Capture the cell that displays the provided text and extract its (X, Y) central coordinate. 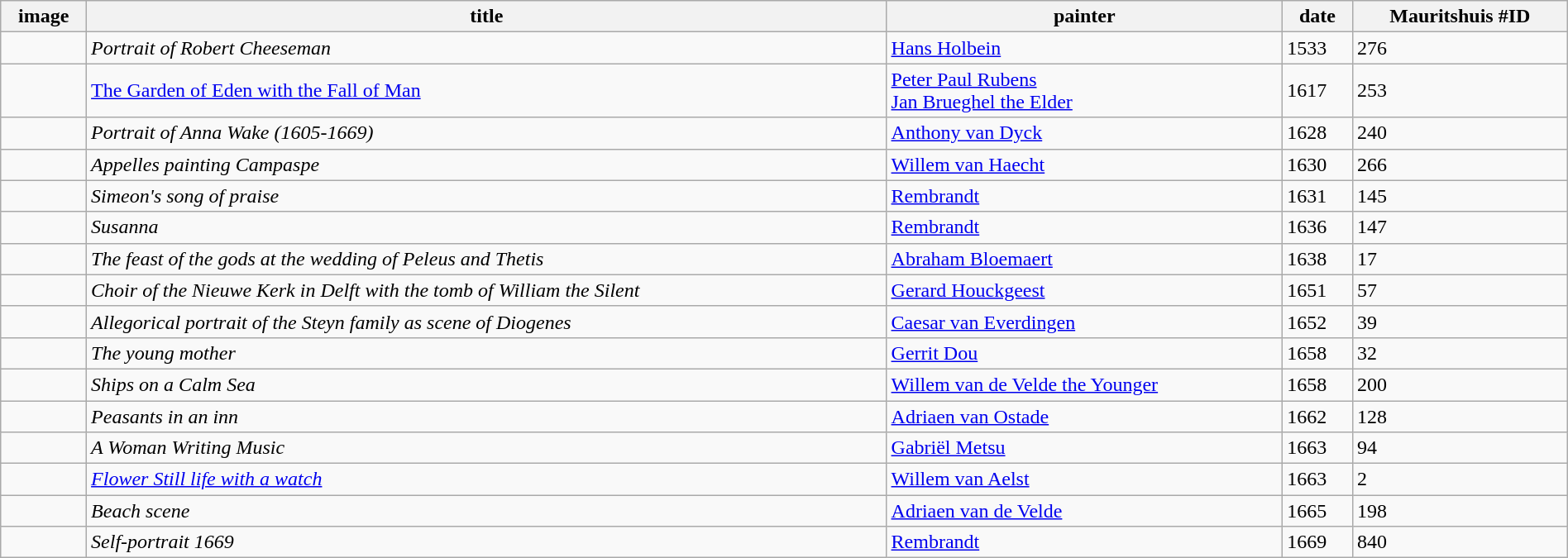
1636 (1318, 227)
Self-portrait 1669 (486, 542)
266 (1460, 165)
image (44, 17)
date (1318, 17)
Beach scene (486, 511)
200 (1460, 384)
128 (1460, 416)
Gerard Houckgeest (1085, 290)
Willem van Aelst (1085, 479)
Willem van Haecht (1085, 165)
Peter Paul RubensJan Brueghel the Elder (1085, 91)
Allegorical portrait of the Steyn family as scene of Diogenes (486, 322)
32 (1460, 353)
1638 (1318, 259)
The feast of the gods at the wedding of Peleus and Thetis (486, 259)
1665 (1318, 511)
1617 (1318, 91)
253 (1460, 91)
Peasants in an inn (486, 416)
57 (1460, 290)
Adriaen van de Velde (1085, 511)
840 (1460, 542)
title (486, 17)
Mauritshuis #ID (1460, 17)
198 (1460, 511)
1669 (1318, 542)
1651 (1318, 290)
Flower Still life with a watch (486, 479)
17 (1460, 259)
Appelles painting Campaspe (486, 165)
Portrait of Robert Cheeseman (486, 48)
Abraham Bloemaert (1085, 259)
Anthony van Dyck (1085, 133)
Caesar van Everdingen (1085, 322)
Willem van de Velde the Younger (1085, 384)
1652 (1318, 322)
1630 (1318, 165)
Simeon's song of praise (486, 196)
painter (1085, 17)
Gerrit Dou (1085, 353)
The Garden of Eden with the Fall of Man (486, 91)
Susanna (486, 227)
2 (1460, 479)
Adriaen van Ostade (1085, 416)
94 (1460, 448)
1631 (1318, 196)
39 (1460, 322)
276 (1460, 48)
Gabriël Metsu (1085, 448)
1662 (1318, 416)
A Woman Writing Music (486, 448)
1533 (1318, 48)
147 (1460, 227)
Portrait of Anna Wake (1605-1669) (486, 133)
1628 (1318, 133)
The young mother (486, 353)
Hans Holbein (1085, 48)
Choir of the Nieuwe Kerk in Delft with the tomb of William the Silent (486, 290)
240 (1460, 133)
Ships on a Calm Sea (486, 384)
145 (1460, 196)
